Pinpoint the cell where the given text exists, returning its [X, Y] midpoint coordinate. 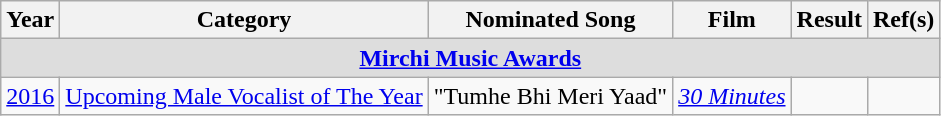
Upcoming Male Vocalist of The Year [244, 96]
Category [244, 20]
Year [30, 20]
2016 [30, 96]
Film [732, 20]
"Tumhe Bhi Meri Yaad" [550, 96]
Nominated Song [550, 20]
30 Minutes [732, 96]
Result [829, 20]
Mirchi Music Awards [470, 58]
Ref(s) [903, 20]
